Provide the [x, y] coordinate of the cell's center where the given text is located.  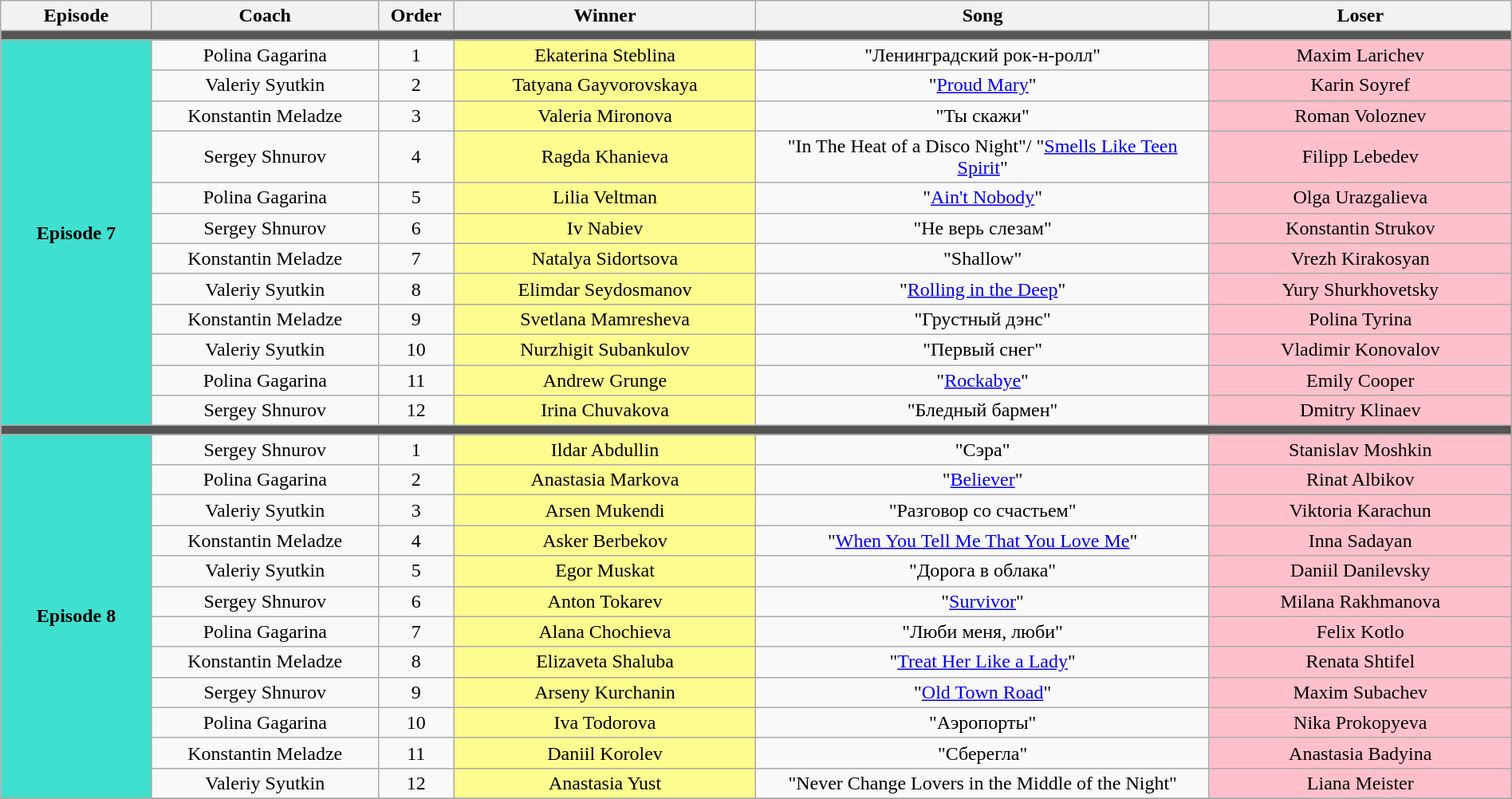
Tatyana Gayvorovskaya [604, 85]
"Аэропорты" [982, 722]
Ekaterina Steblina [604, 55]
Episode 7 [77, 233]
Valeria Mironova [604, 116]
Konstantin Strukov [1360, 228]
Winner [604, 16]
Liana Meister [1360, 783]
Episode [77, 16]
Milana Rakhmanova [1360, 601]
"Грустный дэнс" [982, 319]
Vladimir Konovalov [1360, 349]
Lilia Veltman [604, 198]
Anton Tokarev [604, 601]
Viktoria Karachun [1360, 510]
"When You Tell Me That You Love Me" [982, 541]
Alana Chochieva [604, 632]
"Rockabye" [982, 380]
"Rolling in the Deep" [982, 289]
Anastasia Badyina [1360, 753]
Olga Urazgalieva [1360, 198]
Anastasia Yust [604, 783]
Ragda Khanieva [604, 156]
Episode 8 [77, 617]
"Сберегла" [982, 753]
Song [982, 16]
Andrew Grunge [604, 380]
Iva Todorova [604, 722]
Coach [265, 16]
"Never Change Lovers in the Middle of the Night" [982, 783]
Ildar Abdullin [604, 450]
"Дорога в облака" [982, 571]
Daniil Danilevsky [1360, 571]
"Shallow" [982, 258]
"Ты скажи" [982, 116]
"Не верь слезам" [982, 228]
"Первый снег" [982, 349]
"Survivor" [982, 601]
Order [416, 16]
"Believer" [982, 480]
Svetlana Mamresheva [604, 319]
Nurzhigit Subankulov [604, 349]
Iv Nabiev [604, 228]
Irina Chuvakova [604, 411]
Elimdar Seydosmanov [604, 289]
"Old Town Road" [982, 692]
Emily Cooper [1360, 380]
Stanislav Moshkin [1360, 450]
Egor Muskat [604, 571]
Loser [1360, 16]
"Ленинградский рок-н-ролл" [982, 55]
Yury Shurkhovetsky [1360, 289]
"Treat Her Like a Lady" [982, 662]
Vrezh Kirakosyan [1360, 258]
Dmitry Klinaev [1360, 411]
Nika Prokopyeva [1360, 722]
Arsen Mukendi [604, 510]
Filipp Lebedev [1360, 156]
"Proud Mary" [982, 85]
Renata Shtifel [1360, 662]
Rinat Albikov [1360, 480]
Karin Soyref [1360, 85]
"Бледный бармен" [982, 411]
Arseny Kurchanin [604, 692]
Elizaveta Shaluba [604, 662]
Anastasia Markova [604, 480]
Inna Sadayan [1360, 541]
Maxim Subachev [1360, 692]
"Сэра" [982, 450]
"Ain't Nobody" [982, 198]
Natalya Sidortsova [604, 258]
Daniil Korolev [604, 753]
Maxim Larichev [1360, 55]
"In The Heat of a Disco Night"/ "Smells Like Teen Spirit" [982, 156]
Asker Berbekov [604, 541]
"Разговор со счастьем" [982, 510]
Roman Voloznev [1360, 116]
"Люби меня, люби" [982, 632]
Polina Tyrina [1360, 319]
Felix Kotlo [1360, 632]
